Return the [X, Y] coordinate for the center point of the cell that contains the specified text.  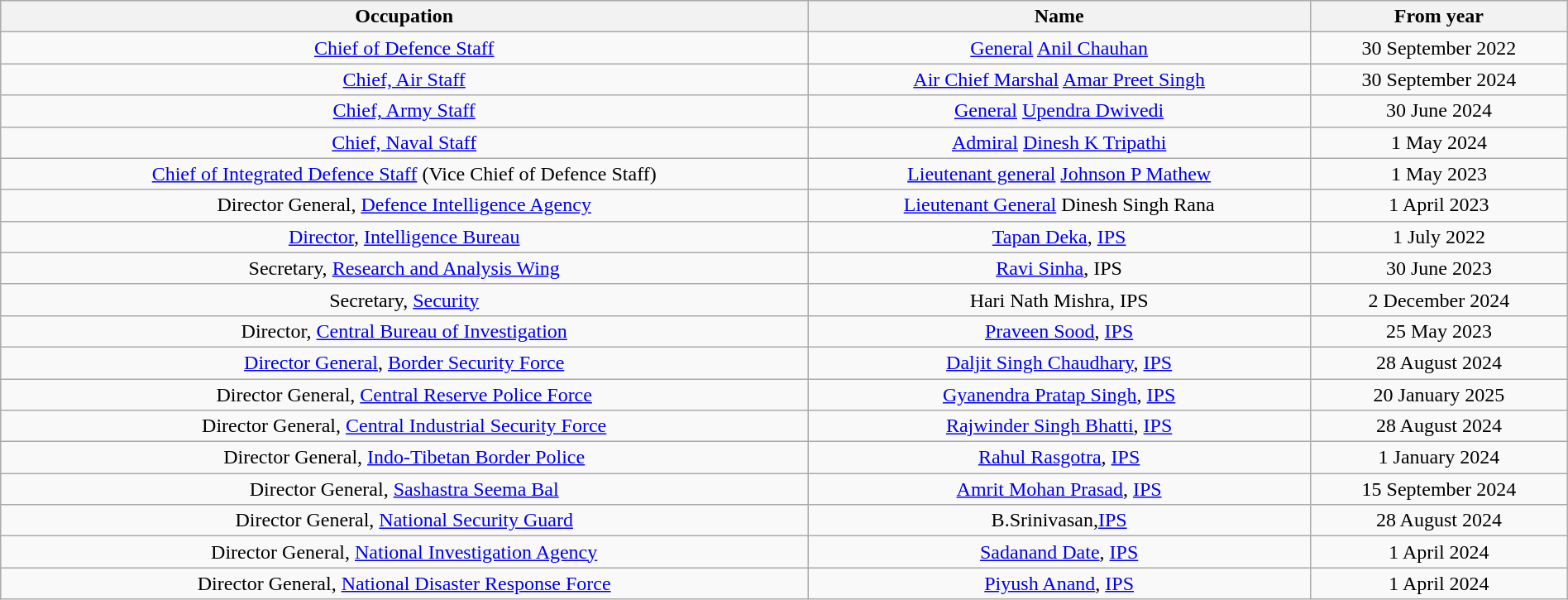
Sadanand Date, IPS [1059, 552]
From year [1439, 17]
Secretary, Security [404, 300]
General Upendra Dwivedi [1059, 111]
Rahul Rasgotra, IPS [1059, 458]
Director General, National Disaster Response Force [404, 583]
B.Srinivasan,IPS [1059, 521]
Director General, Indo-Tibetan Border Police [404, 458]
Piyush Anand, IPS [1059, 583]
Director General, National Security Guard [404, 521]
Chief, Air Staff [404, 79]
Director, Intelligence Bureau [404, 237]
Praveen Sood, IPS [1059, 331]
15 September 2024 [1439, 489]
1 July 2022 [1439, 237]
1 May 2023 [1439, 174]
Admiral Dinesh K Tripathi [1059, 142]
Rajwinder Singh Bhatti, IPS [1059, 426]
1 April 2023 [1439, 205]
Director General, Central Industrial Security Force [404, 426]
Lieutenant General Dinesh Singh Rana [1059, 205]
1 May 2024 [1439, 142]
Amrit Mohan Prasad, IPS [1059, 489]
Chief of Integrated Defence Staff (Vice Chief of Defence Staff) [404, 174]
Director General, Central Reserve Police Force [404, 395]
20 January 2025 [1439, 395]
Gyanendra Pratap Singh, IPS [1059, 395]
Occupation [404, 17]
Ravi Sinha, IPS [1059, 268]
Name [1059, 17]
Tapan Deka, IPS [1059, 237]
Director, Central Bureau of Investigation [404, 331]
1 January 2024 [1439, 458]
Director General, Sashastra Seema Bal [404, 489]
30 September 2022 [1439, 48]
25 May 2023 [1439, 331]
Director General, Border Security Force [404, 362]
General Anil Chauhan [1059, 48]
Director General, National Investigation Agency [404, 552]
Hari Nath Mishra, IPS [1059, 300]
Chief of Defence Staff [404, 48]
30 June 2024 [1439, 111]
2 December 2024 [1439, 300]
Lieutenant general Johnson P Mathew [1059, 174]
30 June 2023 [1439, 268]
Chief, Naval Staff [404, 142]
Daljit Singh Chaudhary, IPS [1059, 362]
Chief, Army Staff [404, 111]
Air Chief Marshal Amar Preet Singh [1059, 79]
Director General, Defence Intelligence Agency [404, 205]
30 September 2024 [1439, 79]
Secretary, Research and Analysis Wing [404, 268]
